Locate the cell with the specified text and output its (X, Y) center coordinate. 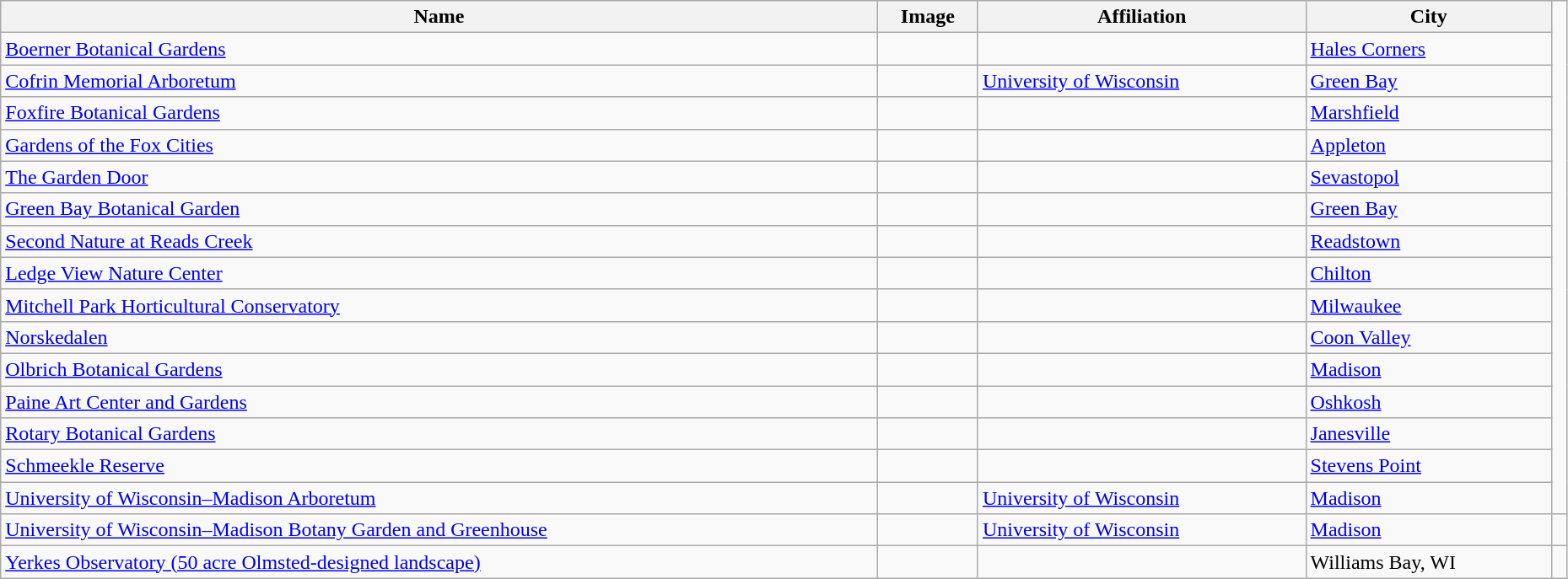
Gardens of the Fox Cities (439, 145)
Stevens Point (1429, 466)
Paine Art Center and Gardens (439, 402)
Milwaukee (1429, 305)
Image (928, 17)
Readstown (1429, 241)
Marshfield (1429, 113)
Hales Corners (1429, 49)
Green Bay Botanical Garden (439, 209)
Oshkosh (1429, 402)
Schmeekle Reserve (439, 466)
Mitchell Park Horticultural Conservatory (439, 305)
Appleton (1429, 145)
Ledge View Nature Center (439, 273)
Affiliation (1142, 17)
City (1429, 17)
Olbrich Botanical Gardens (439, 369)
Foxfire Botanical Gardens (439, 113)
University of Wisconsin–Madison Arboretum (439, 498)
Chilton (1429, 273)
Boerner Botanical Gardens (439, 49)
Cofrin Memorial Arboretum (439, 81)
The Garden Door (439, 177)
Sevastopol (1429, 177)
Second Nature at Reads Creek (439, 241)
University of Wisconsin–Madison Botany Garden and Greenhouse (439, 530)
Norskedalen (439, 337)
Name (439, 17)
Yerkes Observatory (50 acre Olmsted-designed landscape) (439, 562)
Coon Valley (1429, 337)
Janesville (1429, 434)
Williams Bay, WI (1429, 562)
Rotary Botanical Gardens (439, 434)
